Search for the cell housing the specified text and yield its (X, Y) center coordinate. 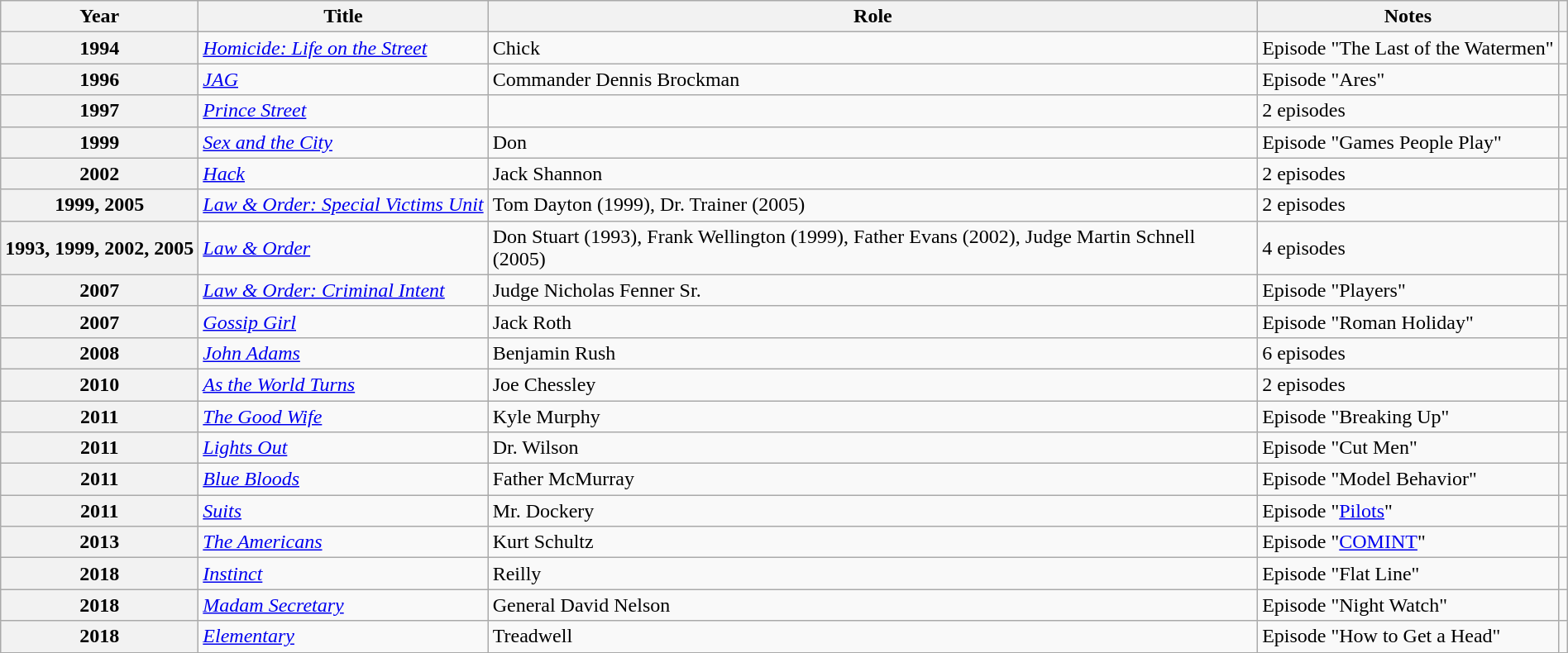
Law & Order: Special Victims Unit (343, 205)
Chick (872, 48)
Hack (343, 174)
General David Nelson (872, 605)
Episode "Model Behavior" (1408, 479)
Episode "Breaking Up" (1408, 416)
Episode "Cut Men" (1408, 448)
Instinct (343, 574)
1993, 1999, 2002, 2005 (99, 248)
1994 (99, 48)
2010 (99, 384)
Jack Roth (872, 322)
Jack Shannon (872, 174)
Treadwell (872, 636)
Gossip Girl (343, 322)
1997 (99, 111)
Father McMurray (872, 479)
Episode "How to Get a Head" (1408, 636)
Don Stuart (1993), Frank Wellington (1999), Father Evans (2002), Judge Martin Schnell (2005) (872, 248)
Suits (343, 511)
Episode "Night Watch" (1408, 605)
Prince Street (343, 111)
John Adams (343, 353)
1999, 2005 (99, 205)
Homicide: Life on the Street (343, 48)
Law & Order: Criminal Intent (343, 290)
1996 (99, 79)
Lights Out (343, 448)
Sex and the City (343, 142)
The Americans (343, 542)
Tom Dayton (1999), Dr. Trainer (2005) (872, 205)
Role (872, 17)
Kurt Schultz (872, 542)
Dr. Wilson (872, 448)
6 episodes (1408, 353)
2002 (99, 174)
Title (343, 17)
Year (99, 17)
As the World Turns (343, 384)
Law & Order (343, 248)
Notes (1408, 17)
Episode "Ares" (1408, 79)
Episode "Pilots" (1408, 511)
2013 (99, 542)
Madam Secretary (343, 605)
Don (872, 142)
Judge Nicholas Fenner Sr. (872, 290)
Episode "Flat Line" (1408, 574)
Reilly (872, 574)
Blue Bloods (343, 479)
Episode "Roman Holiday" (1408, 322)
Episode "Players" (1408, 290)
Mr. Dockery (872, 511)
Joe Chessley (872, 384)
The Good Wife (343, 416)
4 episodes (1408, 248)
Benjamin Rush (872, 353)
Episode "Games People Play" (1408, 142)
JAG (343, 79)
Kyle Murphy (872, 416)
2008 (99, 353)
Commander Dennis Brockman (872, 79)
Elementary (343, 636)
Episode "COMINT" (1408, 542)
Episode "The Last of the Watermen" (1408, 48)
1999 (99, 142)
